Search for the cell housing the specified text and yield its (x, y) center coordinate. 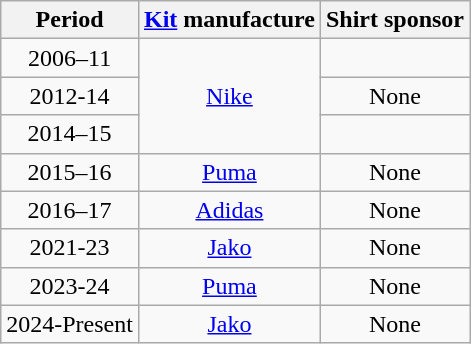
2015–16 (70, 172)
Nike (229, 96)
2006–11 (70, 58)
Adidas (229, 210)
2024-Present (70, 324)
2014–15 (70, 134)
Period (70, 20)
2023-24 (70, 286)
Kit manufacture (229, 20)
Shirt sponsor (394, 20)
2016–17 (70, 210)
2012-14 (70, 96)
2021-23 (70, 248)
